Locate the cell with the specified text and output its [X, Y] center coordinate. 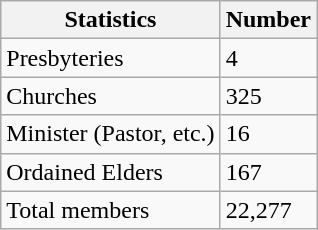
Presbyteries [110, 58]
Churches [110, 96]
Minister (Pastor, etc.) [110, 134]
Total members [110, 210]
22,277 [268, 210]
Number [268, 20]
167 [268, 172]
16 [268, 134]
325 [268, 96]
Ordained Elders [110, 172]
Statistics [110, 20]
4 [268, 58]
